From the cell containing the given text, extract its center point as (x, y) coordinate. 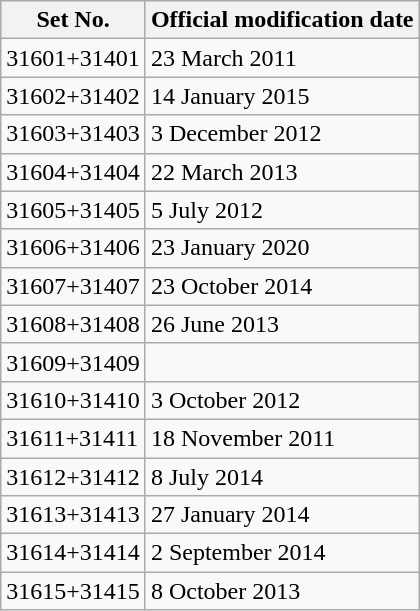
22 March 2013 (282, 172)
Set No. (74, 20)
31602+31402 (74, 96)
3 October 2012 (282, 400)
31609+31409 (74, 362)
31604+31404 (74, 172)
27 January 2014 (282, 515)
23 March 2011 (282, 58)
26 June 2013 (282, 324)
31614+31414 (74, 553)
14 January 2015 (282, 96)
31608+31408 (74, 324)
31612+31412 (74, 477)
Official modification date (282, 20)
23 October 2014 (282, 286)
31615+31415 (74, 591)
31603+31403 (74, 134)
23 January 2020 (282, 248)
31605+31405 (74, 210)
18 November 2011 (282, 438)
8 July 2014 (282, 477)
31613+31413 (74, 515)
31611+31411 (74, 438)
3 December 2012 (282, 134)
31607+31407 (74, 286)
31601+31401 (74, 58)
31606+31406 (74, 248)
2 September 2014 (282, 553)
8 October 2013 (282, 591)
31610+31410 (74, 400)
5 July 2012 (282, 210)
